Detect which cell encompasses the target text, then output its (x, y) center coordinate. 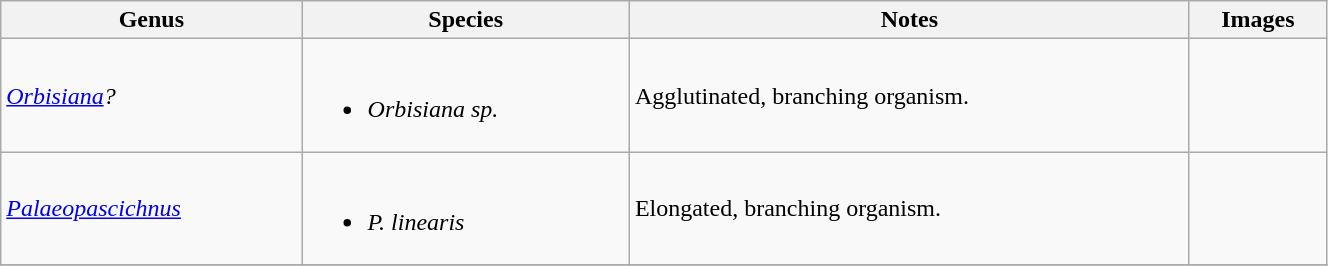
Species (466, 20)
P. linearis (466, 208)
Agglutinated, branching organism. (909, 96)
Notes (909, 20)
Orbisiana? (152, 96)
Elongated, branching organism. (909, 208)
Orbisiana sp. (466, 96)
Palaeopascichnus (152, 208)
Genus (152, 20)
Images (1258, 20)
